Extract the (X, Y) coordinate from the center of the cell holding the provided text.  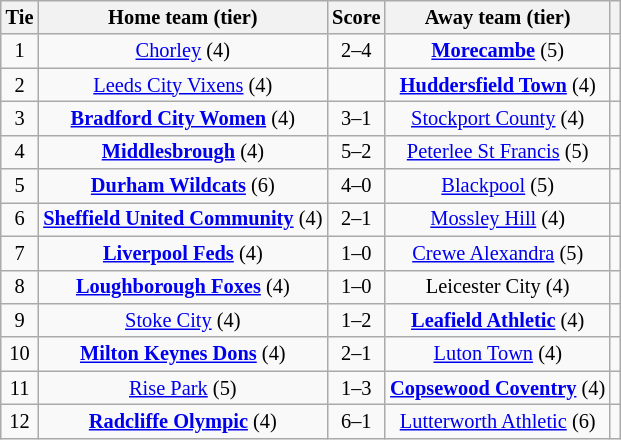
Morecambe (5) (498, 51)
2 (20, 85)
Durham Wildcats (6) (182, 186)
1 (20, 51)
1–2 (356, 320)
Blackpool (5) (498, 186)
Liverpool Feds (4) (182, 253)
Mossley Hill (4) (498, 219)
Milton Keynes Dons (4) (182, 354)
Luton Town (4) (498, 354)
Loughborough Foxes (4) (182, 287)
7 (20, 253)
Chorley (4) (182, 51)
Bradford City Women (4) (182, 118)
Crewe Alexandra (5) (498, 253)
Stockport County (4) (498, 118)
9 (20, 320)
1–3 (356, 388)
Radcliffe Olympic (4) (182, 421)
11 (20, 388)
Copsewood Coventry (4) (498, 388)
Sheffield United Community (4) (182, 219)
6–1 (356, 421)
Peterlee St Francis (5) (498, 152)
10 (20, 354)
Leeds City Vixens (4) (182, 85)
Lutterworth Athletic (6) (498, 421)
Middlesbrough (4) (182, 152)
Home team (tier) (182, 17)
Tie (20, 17)
5–2 (356, 152)
Rise Park (5) (182, 388)
Leafield Athletic (4) (498, 320)
8 (20, 287)
Score (356, 17)
Away team (tier) (498, 17)
Stoke City (4) (182, 320)
4 (20, 152)
4–0 (356, 186)
Huddersfield Town (4) (498, 85)
2–4 (356, 51)
5 (20, 186)
3 (20, 118)
Leicester City (4) (498, 287)
3–1 (356, 118)
6 (20, 219)
12 (20, 421)
